Capture the cell that displays the provided text and extract its (x, y) central coordinate. 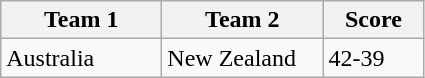
42-39 (374, 58)
New Zealand (242, 58)
Australia (82, 58)
Score (374, 20)
Team 2 (242, 20)
Team 1 (82, 20)
